For the text-containing cell, return its midpoint in [X, Y] coordinate format. 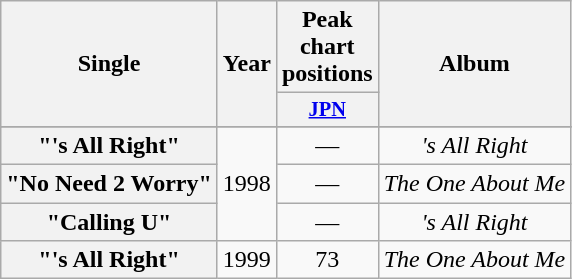
Year [246, 64]
Album [474, 64]
1998 [246, 183]
73 [327, 260]
"No Need 2 Worry" [110, 184]
1999 [246, 260]
Single [110, 64]
Peak chart positions [327, 47]
"Calling U" [110, 222]
JPN [327, 110]
